Pinpoint the cell where the given text exists, returning its (x, y) midpoint coordinate. 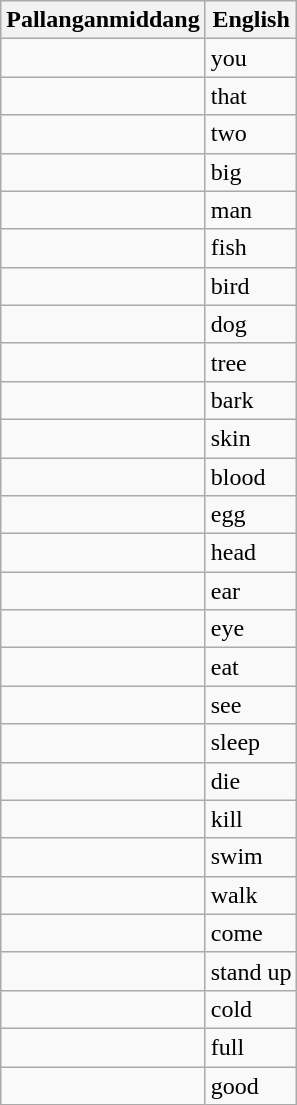
come (251, 933)
walk (251, 895)
English (251, 20)
die (251, 781)
tree (251, 362)
bark (251, 400)
bird (251, 286)
you (251, 58)
eye (251, 629)
swim (251, 857)
man (251, 210)
big (251, 172)
dog (251, 324)
cold (251, 1009)
see (251, 705)
egg (251, 515)
kill (251, 819)
fish (251, 248)
skin (251, 438)
head (251, 553)
good (251, 1085)
Pallanganmiddang (103, 20)
two (251, 134)
that (251, 96)
ear (251, 591)
eat (251, 667)
blood (251, 477)
sleep (251, 743)
stand up (251, 971)
full (251, 1047)
